Provide the (x, y) coordinate of the cell's center where the given text is located.  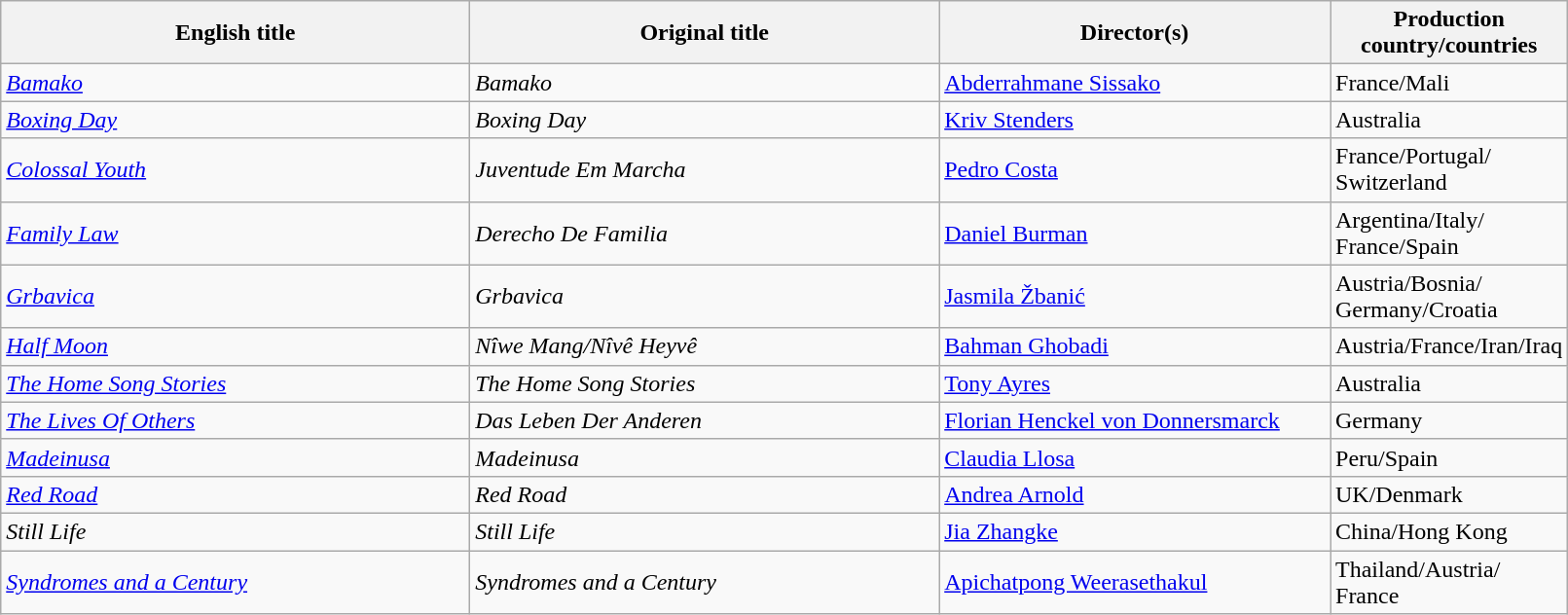
Derecho De Familia (705, 234)
Austria/Bosnia/ Germany/Croatia (1448, 296)
Jasmila Žbanić (1135, 296)
Claudia Llosa (1135, 457)
Jia Zhangke (1135, 531)
Das Leben Der Anderen (705, 420)
Argentina/Italy/ France/Spain (1448, 234)
Family Law (236, 234)
Daniel Burman (1135, 234)
Florian Henckel von Donnersmarck (1135, 420)
English title (236, 33)
Juventude Em Marcha (705, 169)
Production country/countries (1448, 33)
The Lives Of Others (236, 420)
Half Moon (236, 346)
Colossal Youth (236, 169)
France/Portugal/ Switzerland (1448, 169)
Original title (705, 33)
Tony Ayres (1135, 383)
Abderrahmane Sissako (1135, 83)
Thailand/Austria/ France (1448, 582)
Austria/France/Iran/Iraq (1448, 346)
Nîwe Mang/Nîvê Heyvê (705, 346)
Pedro Costa (1135, 169)
UK/Denmark (1448, 494)
Peru/Spain (1448, 457)
Bahman Ghobadi (1135, 346)
Germany (1448, 420)
Apichatpong Weerasethakul (1135, 582)
Andrea Arnold (1135, 494)
Director(s) (1135, 33)
China/Hong Kong (1448, 531)
Kriv Stenders (1135, 120)
France/Mali (1448, 83)
